Locate the cell with the specified text and output its (X, Y) center coordinate. 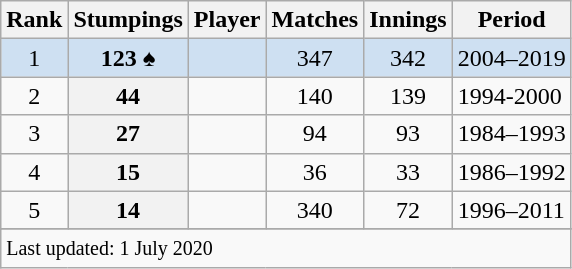
4 (34, 172)
36 (315, 172)
14 (128, 210)
1994-2000 (512, 96)
1986–1992 (512, 172)
2 (34, 96)
3 (34, 134)
27 (128, 134)
Last updated: 1 July 2020 (286, 248)
5 (34, 210)
347 (315, 58)
15 (128, 172)
Rank (34, 20)
94 (315, 134)
140 (315, 96)
93 (408, 134)
72 (408, 210)
Player (227, 20)
Stumpings (128, 20)
2004–2019 (512, 58)
342 (408, 58)
Period (512, 20)
1984–1993 (512, 134)
Matches (315, 20)
139 (408, 96)
33 (408, 172)
44 (128, 96)
Innings (408, 20)
123 ♠ (128, 58)
1 (34, 58)
1996–2011 (512, 210)
340 (315, 210)
